Locate the cell with the specified text and output its [x, y] center coordinate. 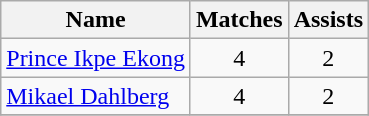
Assists [328, 20]
Mikael Dahlberg [96, 96]
Name [96, 20]
Matches [239, 20]
Prince Ikpe Ekong [96, 58]
